Identify which cell holds the provided text, then report its (x, y) central coordinate. 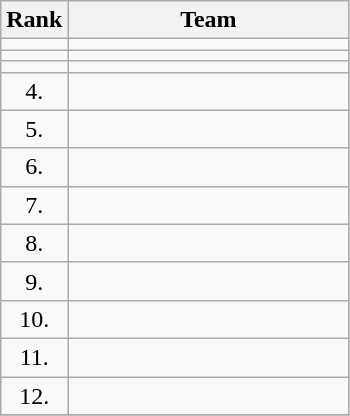
5. (34, 129)
6. (34, 167)
8. (34, 243)
Team (208, 20)
11. (34, 357)
4. (34, 91)
9. (34, 281)
10. (34, 319)
7. (34, 205)
12. (34, 395)
Rank (34, 20)
